Extract the [X, Y] coordinate from the center of the cell holding the provided text.  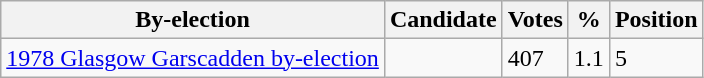
1.1 [588, 58]
Position [656, 20]
By-election [193, 20]
% [588, 20]
5 [656, 58]
Candidate [443, 20]
Votes [535, 20]
1978 Glasgow Garscadden by-election [193, 58]
407 [535, 58]
